Detect which cell encompasses the target text, then output its [X, Y] center coordinate. 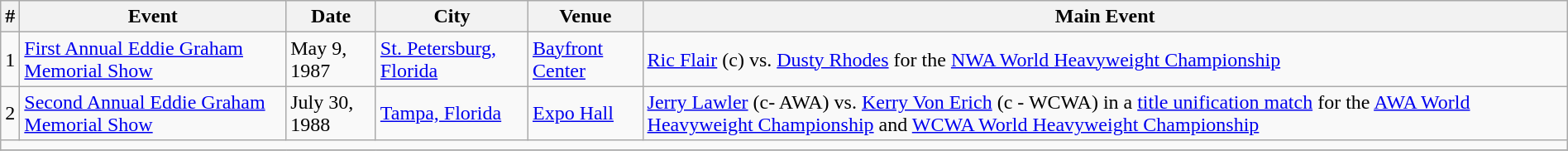
City [452, 17]
St. Petersburg, Florida [452, 60]
Event [153, 17]
First Annual Eddie Graham Memorial Show [153, 60]
# [10, 17]
Venue [586, 17]
July 30, 1988 [331, 113]
Expo Hall [586, 113]
Second Annual Eddie Graham Memorial Show [153, 113]
Date [331, 17]
Tampa, Florida [452, 113]
Ric Flair (c) vs. Dusty Rhodes for the NWA World Heavyweight Championship [1105, 60]
Bayfront Center [586, 60]
2 [10, 113]
Main Event [1105, 17]
May 9, 1987 [331, 60]
1 [10, 60]
